Provide the (x, y) coordinate of the cell's center where the given text is located.  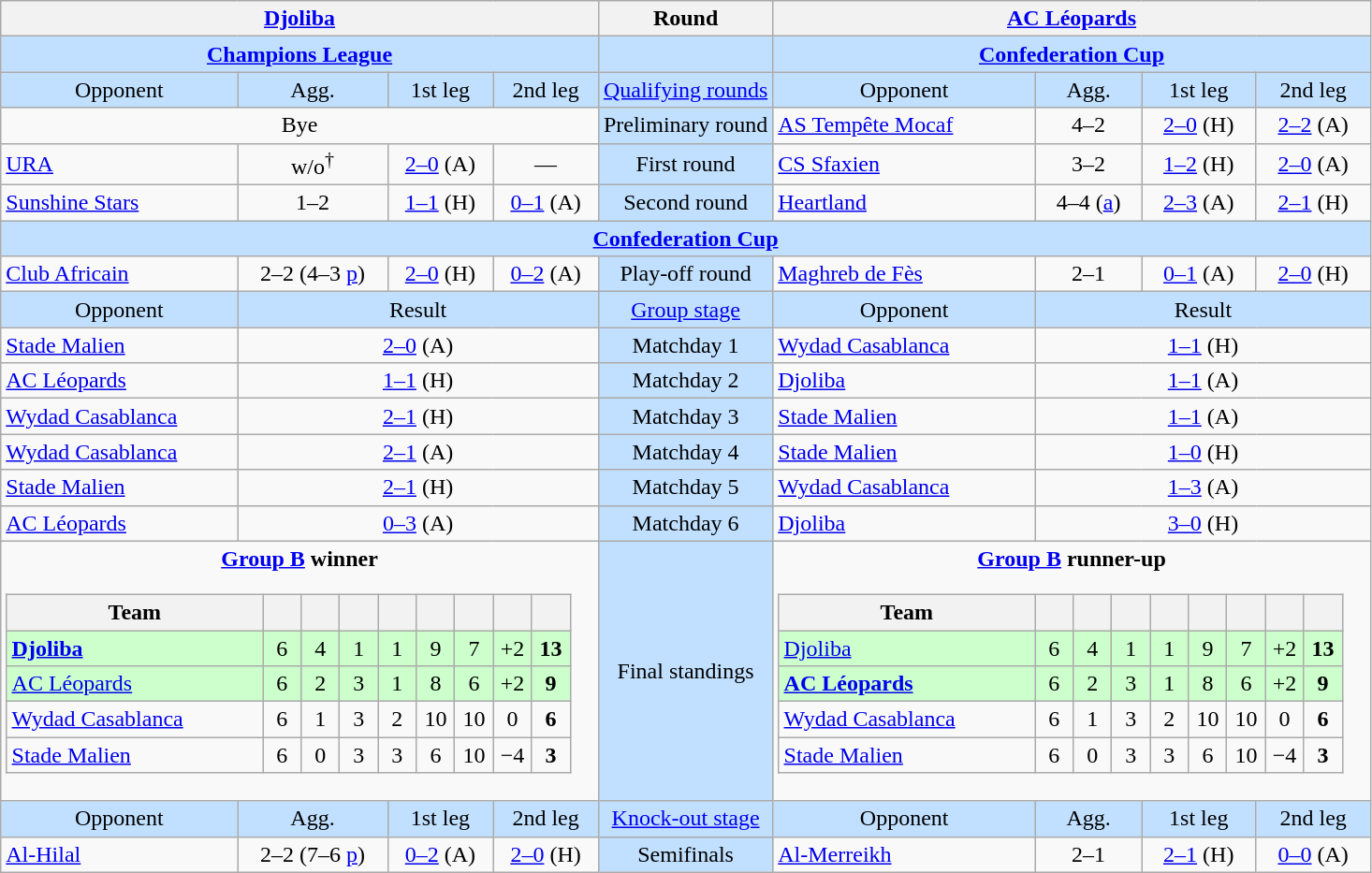
Group B runner-up Team Djoliba 6 4 1 1 9 7 +2 13 AC Léopards 6 2 3 1 8 6 +2 9 Wydad Casablanca 6 1 3 2 10 10 0 6 Stade Malien 6 0 3 3 6 10 −4 3 (1073, 671)
3–0 (H) (1204, 523)
1–3 (A) (1204, 487)
3–2 (1089, 165)
2–2 (A) (1313, 125)
0–3 (A) (418, 523)
0–0 (A) (1313, 854)
Semifinals (685, 854)
Second round (685, 203)
Al-Hilal (120, 854)
2–2 (4–3 p) (313, 274)
Champions League (299, 54)
w/o† (313, 165)
4–2 (1089, 125)
Matchday 2 (685, 381)
Maghreb de Fès (904, 274)
Knock-out stage (685, 819)
Club Africain (120, 274)
— (547, 165)
1–2 (H) (1199, 165)
Matchday 3 (685, 416)
1–2 (313, 203)
First round (685, 165)
1–0 (H) (1204, 452)
Qualifying rounds (685, 90)
Final standings (685, 671)
Group B winner Team Djoliba 6 4 1 1 9 7 +2 13 AC Léopards 6 2 3 1 8 6 +2 9 Wydad Casablanca 6 1 3 2 10 10 0 6 Stade Malien 6 0 3 3 6 10 −4 3 (299, 671)
2–2 (7–6 p) (313, 854)
Matchday 5 (685, 487)
Round (685, 19)
Heartland (904, 203)
URA (120, 165)
4–4 (a) (1089, 203)
Matchday 4 (685, 452)
Matchday 6 (685, 523)
Play-off round (685, 274)
Al-Merreikh (904, 854)
2–1 (A) (418, 452)
CS Sfaxien (904, 165)
Matchday 1 (685, 345)
Preliminary round (685, 125)
2–3 (A) (1199, 203)
Group stage (685, 310)
Bye (299, 125)
AS Tempête Mocaf (904, 125)
Sunshine Stars (120, 203)
